Return (x, y) of the center of cell containing provided text 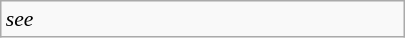
see (203, 19)
